Provide the (X, Y) coordinate of the cell's center where the given text is located.  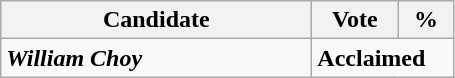
Vote (355, 20)
% (426, 20)
Acclaimed (383, 58)
William Choy (156, 58)
Candidate (156, 20)
